Capture the cell that displays the provided text and extract its (x, y) central coordinate. 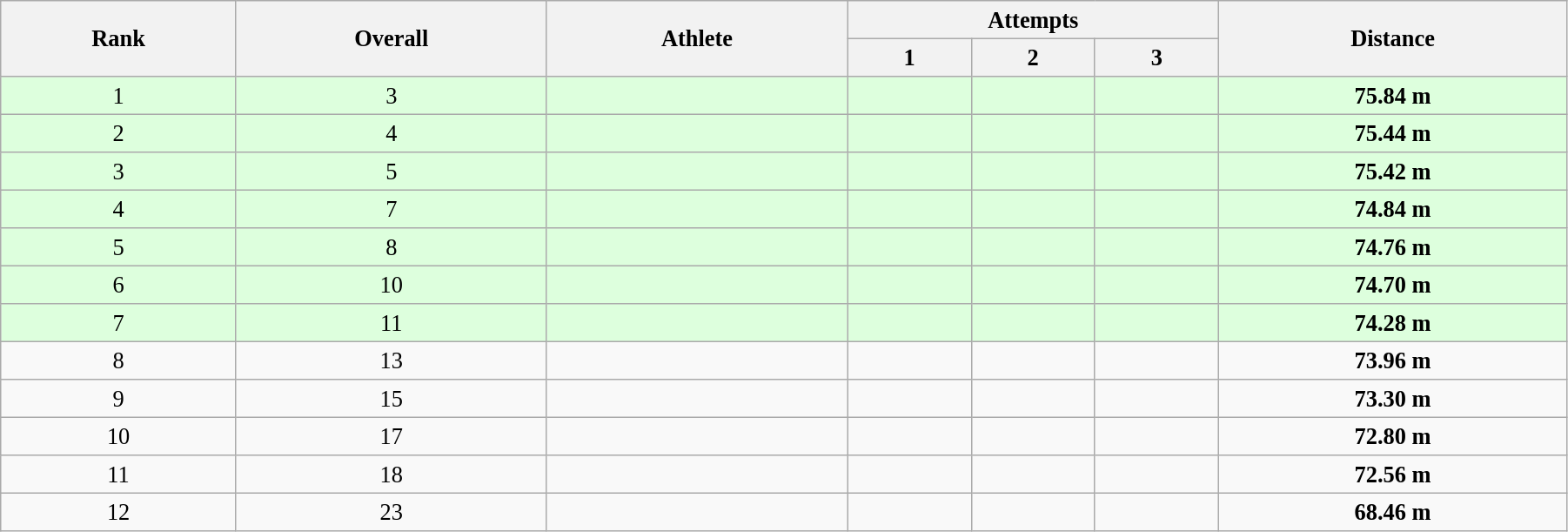
15 (392, 399)
13 (392, 360)
23 (392, 512)
Rank (118, 38)
75.44 m (1393, 133)
73.96 m (1393, 360)
Attempts (1034, 19)
74.84 m (1393, 209)
74.28 m (1393, 323)
73.30 m (1393, 399)
18 (392, 475)
75.84 m (1393, 95)
72.56 m (1393, 475)
74.76 m (1393, 247)
Overall (392, 38)
75.42 m (1393, 172)
9 (118, 399)
6 (118, 285)
68.46 m (1393, 512)
74.70 m (1393, 285)
72.80 m (1393, 436)
Distance (1393, 38)
17 (392, 436)
Athlete (697, 38)
12 (118, 512)
